Pinpoint the cell where the given text exists, returning its [X, Y] midpoint coordinate. 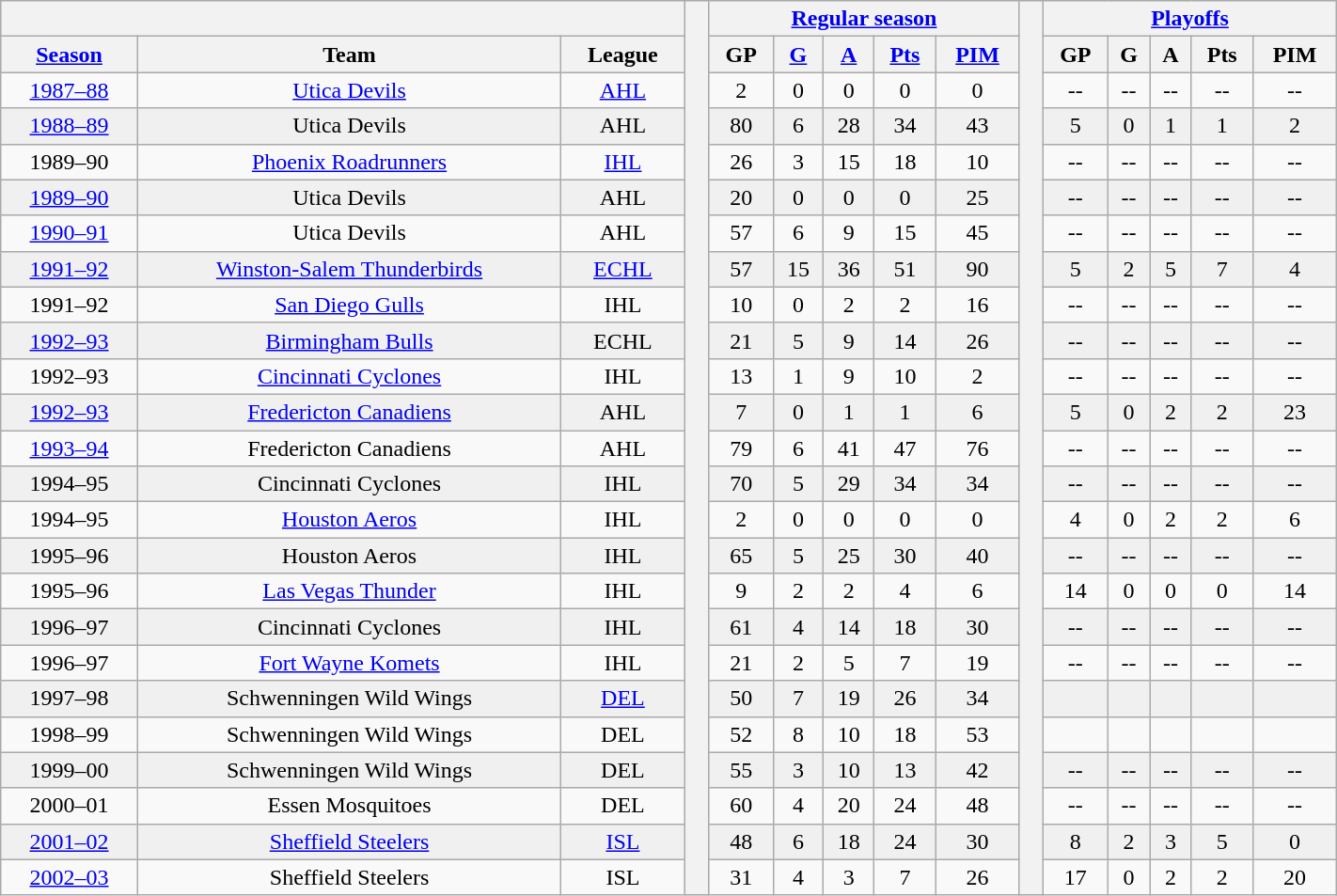
41 [849, 448]
61 [741, 627]
29 [849, 484]
65 [741, 556]
2000–01 [70, 806]
Las Vegas Thunder [350, 591]
2002–03 [70, 877]
80 [741, 126]
42 [977, 770]
16 [977, 305]
40 [977, 556]
43 [977, 126]
90 [977, 269]
Essen Mosquitoes [350, 806]
Winston-Salem Thunderbirds [350, 269]
28 [849, 126]
76 [977, 448]
45 [977, 233]
Regular season [864, 19]
Phoenix Roadrunners [350, 162]
League [622, 55]
Birmingham Bulls [350, 340]
Season [70, 55]
47 [904, 448]
1993–94 [70, 448]
53 [977, 734]
51 [904, 269]
2001–02 [70, 841]
79 [741, 448]
17 [1076, 877]
Fort Wayne Komets [350, 663]
60 [741, 806]
70 [741, 484]
36 [849, 269]
55 [741, 770]
52 [741, 734]
50 [741, 699]
Team [350, 55]
Playoffs [1190, 19]
1998–99 [70, 734]
1999–00 [70, 770]
23 [1296, 412]
San Diego Gulls [350, 305]
31 [741, 877]
1988–89 [70, 126]
1990–91 [70, 233]
1987–88 [70, 90]
1997–98 [70, 699]
